Scan for the cell matching the given text and deliver its (X, Y) coordinate at center. 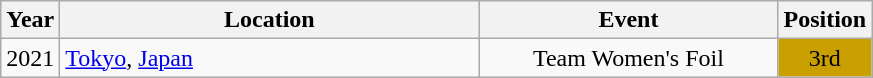
Tokyo, Japan (270, 58)
Location (270, 20)
3rd (825, 58)
2021 (30, 58)
Team Women's Foil (628, 58)
Event (628, 20)
Year (30, 20)
Position (825, 20)
